Find where the given text appears and provide that cell's center as (X, Y) coordinate. 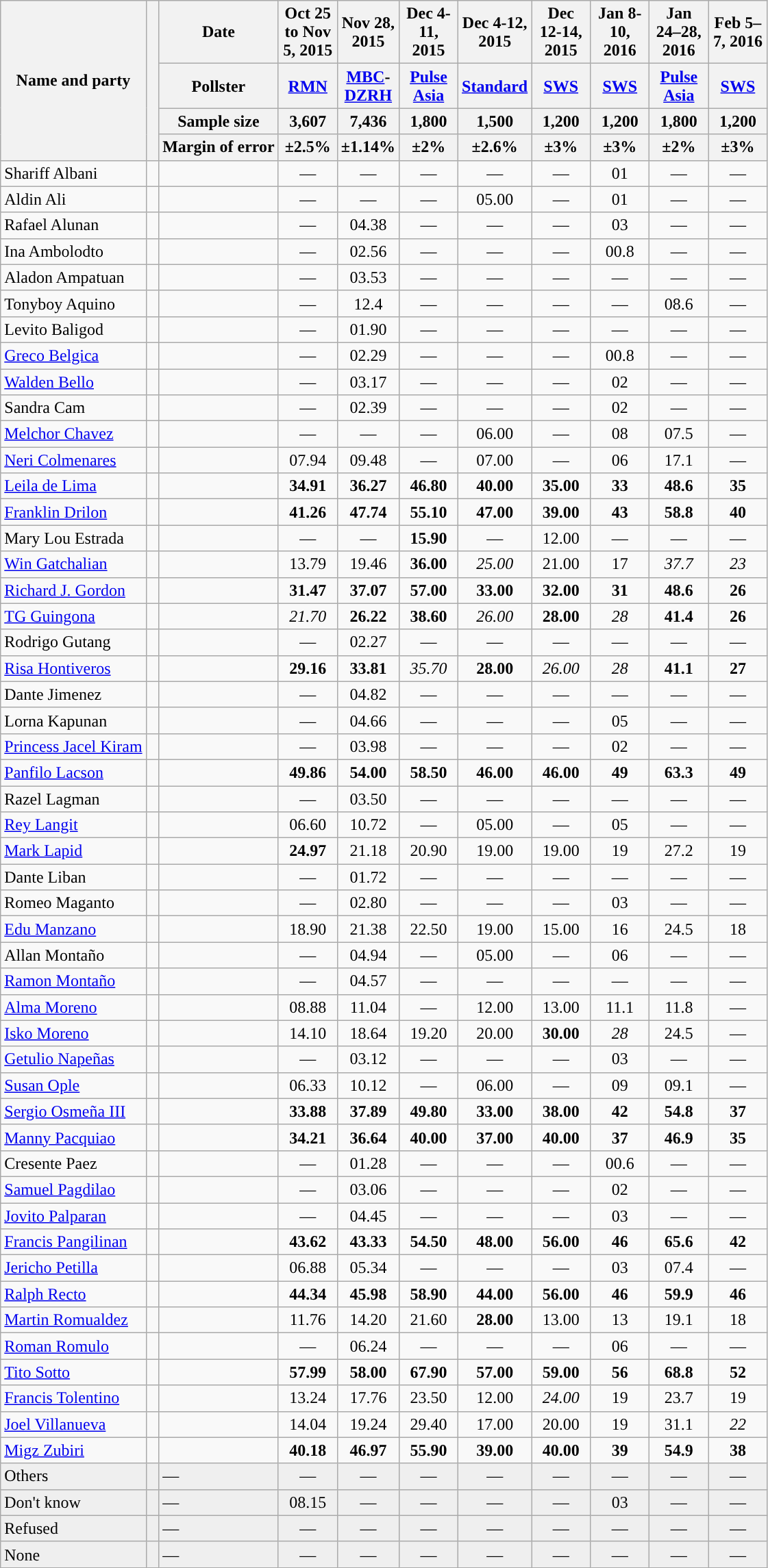
01.90 (368, 329)
19.20 (429, 1033)
Getulio Napeñas (73, 1059)
39 (620, 1450)
46.80 (429, 486)
Refused (73, 1528)
04.66 (368, 720)
None (73, 1554)
Sandra Cam (73, 408)
Nov 28, 2015 (368, 32)
Allan Montaño (73, 955)
63.3 (679, 772)
Rey Langit (73, 825)
08 (620, 434)
29.40 (429, 1424)
04.57 (368, 981)
18.64 (368, 1033)
Neri Colmenares (73, 460)
31 (620, 590)
12.4 (368, 303)
Princess Jacel Kiram (73, 746)
03.98 (368, 746)
43.62 (308, 1242)
08.88 (308, 1007)
22 (738, 1424)
23 (738, 564)
21.38 (368, 929)
54.00 (368, 772)
±2.5% (308, 147)
Jericho Petilla (73, 1268)
21.00 (561, 564)
29.16 (308, 668)
58.00 (368, 1372)
58.90 (429, 1294)
13.79 (308, 564)
Rodrigo Gutang (73, 642)
01.28 (368, 1163)
Shariff Albani (73, 173)
09.48 (368, 460)
04.45 (368, 1215)
RMN (308, 86)
36.00 (429, 564)
Rafael Alunan (73, 225)
65.6 (679, 1242)
Lorna Kapunan (73, 720)
40 (738, 512)
07.4 (679, 1268)
19.1 (679, 1320)
Dec 4-12, 2015 (495, 32)
Pollster (219, 86)
Manny Pacquiao (73, 1137)
35.00 (561, 486)
Francis Pangilinan (73, 1242)
32.00 (561, 590)
37.07 (368, 590)
36.64 (368, 1137)
34.91 (308, 486)
Ramon Montaño (73, 981)
11.04 (368, 1007)
14.04 (308, 1424)
Risa Hontiveros (73, 668)
09.1 (679, 1085)
15.90 (429, 538)
09 (620, 1085)
25.00 (495, 564)
14.20 (368, 1320)
03.06 (368, 1189)
33.88 (308, 1111)
7,436 (368, 121)
03.53 (368, 277)
Joel Villanueva (73, 1424)
Ina Ambolodto (73, 251)
17.00 (495, 1424)
Date (219, 32)
07.00 (495, 460)
Tonyboy Aquino (73, 303)
Dante Liban (73, 877)
Franklin Drilon (73, 512)
10.12 (368, 1085)
14.10 (308, 1033)
Sample size (219, 121)
58.50 (429, 772)
27.2 (679, 851)
43.33 (368, 1242)
Panfilo Lacson (73, 772)
41.26 (308, 512)
Migz Zubiri (73, 1450)
68.8 (679, 1372)
45.98 (368, 1294)
02.80 (368, 903)
41.4 (679, 616)
27 (738, 668)
21.70 (308, 616)
Jovito Palparan (73, 1215)
Dec 12-14, 2015 (561, 32)
Win Gatchalian (73, 564)
10.72 (368, 825)
46.9 (679, 1137)
24.00 (561, 1398)
54.8 (679, 1111)
48.00 (495, 1242)
04.82 (368, 694)
18.90 (308, 929)
Dante Jimenez (73, 694)
08.6 (679, 303)
Sergio Osmeña III (73, 1111)
Richard J. Gordon (73, 590)
Jan 24–28, 2016 (679, 32)
06.88 (308, 1268)
30.00 (561, 1033)
33 (620, 486)
Mark Lapid (73, 851)
17 (620, 564)
49.80 (429, 1111)
Francis Tolentino (73, 1398)
37.7 (679, 564)
Martin Romualdez (73, 1320)
03.12 (368, 1059)
04.38 (368, 225)
47.00 (495, 512)
00.6 (620, 1163)
07.94 (308, 460)
Roman Romulo (73, 1346)
23.7 (679, 1398)
Dec 4-11, 2015 (429, 32)
1,500 (495, 121)
21.60 (429, 1320)
02.39 (368, 408)
17.76 (368, 1398)
Name and party (73, 81)
13.24 (308, 1398)
Feb 5–7, 2016 (738, 32)
59.00 (561, 1372)
57.99 (308, 1372)
17.1 (679, 460)
22.50 (429, 929)
54.9 (679, 1450)
11.8 (679, 1007)
08.15 (308, 1502)
21.18 (368, 851)
02.27 (368, 642)
Susan Ople (73, 1085)
38.60 (429, 616)
Romeo Maganto (73, 903)
31.47 (308, 590)
11.76 (308, 1320)
Levito Baligod (73, 329)
54.50 (429, 1242)
35.70 (429, 668)
38.00 (561, 1111)
Margin of error (219, 147)
15.00 (561, 929)
Jan 8-10, 2016 (620, 32)
Don't know (73, 1502)
MBC-DZRH (368, 86)
55.10 (429, 512)
40.18 (308, 1450)
44.34 (308, 1294)
49.86 (308, 772)
52 (738, 1372)
47.74 (368, 512)
Melchor Chavez (73, 434)
33.81 (368, 668)
44.00 (495, 1294)
26.22 (368, 616)
37.89 (368, 1111)
11.1 (620, 1007)
56 (620, 1372)
05.34 (368, 1268)
24.97 (308, 851)
34.21 (308, 1137)
31.1 (679, 1424)
67.90 (429, 1372)
Standard (495, 86)
46.97 (368, 1450)
Isko Moreno (73, 1033)
06.33 (308, 1085)
Edu Manzano (73, 929)
Aldin Ali (73, 199)
16 (620, 929)
59.9 (679, 1294)
41.1 (679, 668)
37.00 (495, 1137)
TG Guingona (73, 616)
07.5 (679, 434)
Leila de Lima (73, 486)
13 (620, 1320)
Greco Belgica (73, 355)
58.8 (679, 512)
03.50 (368, 799)
Razel Lagman (73, 799)
Cresente Paez (73, 1163)
20.90 (429, 851)
Alma Moreno (73, 1007)
±2.6% (495, 147)
Others (73, 1476)
06.60 (308, 825)
02.29 (368, 355)
03.17 (368, 381)
23.50 (429, 1398)
43 (620, 512)
19.24 (368, 1424)
36.27 (368, 486)
±1.14% (368, 147)
Mary Lou Estrada (73, 538)
Oct 25 to Nov 5, 2015 (308, 32)
01.72 (368, 877)
19.46 (368, 564)
55.90 (429, 1450)
04.94 (368, 955)
3,607 (308, 121)
Samuel Pagdilao (73, 1189)
Aladon Ampatuan (73, 277)
Ralph Recto (73, 1294)
02.56 (368, 251)
Tito Sotto (73, 1372)
06.24 (368, 1346)
38 (738, 1450)
Walden Bello (73, 381)
